Scan for the cell matching the given text and deliver its (X, Y) coordinate at center. 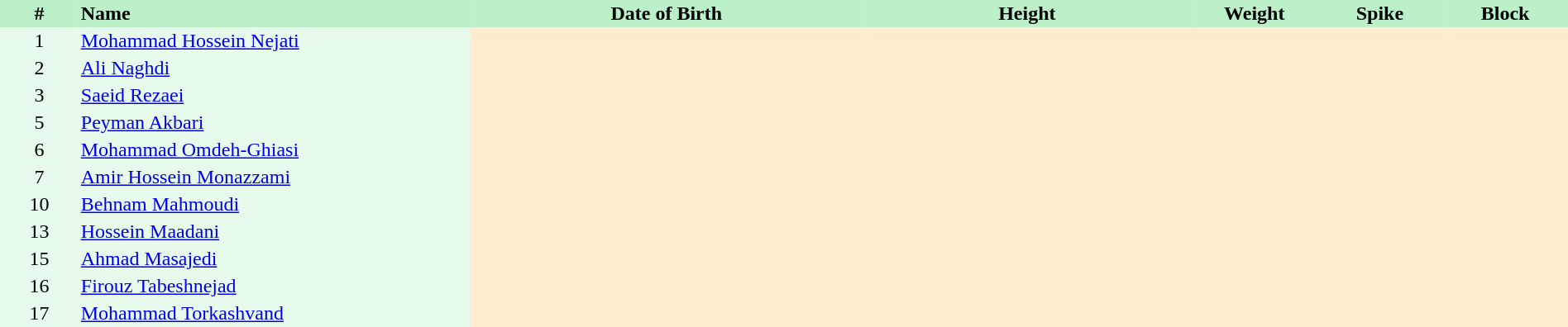
16 (40, 286)
2 (40, 68)
7 (40, 177)
Date of Birth (667, 13)
Height (1027, 13)
6 (40, 150)
1 (40, 41)
Name (275, 13)
Mohammad Hossein Nejati (275, 41)
# (40, 13)
Mohammad Torkashvand (275, 314)
Ahmad Masajedi (275, 259)
17 (40, 314)
Weight (1255, 13)
Hossein Maadani (275, 231)
Behnam Mahmoudi (275, 205)
Mohammad Omdeh-Ghiasi (275, 150)
Saeid Rezaei (275, 96)
5 (40, 122)
Spike (1380, 13)
15 (40, 259)
Block (1505, 13)
Firouz Tabeshnejad (275, 286)
Peyman Akbari (275, 122)
13 (40, 231)
3 (40, 96)
Amir Hossein Monazzami (275, 177)
10 (40, 205)
Ali Naghdi (275, 68)
